Determine the [X, Y] coordinate at the center of the cell enclosing the given text.  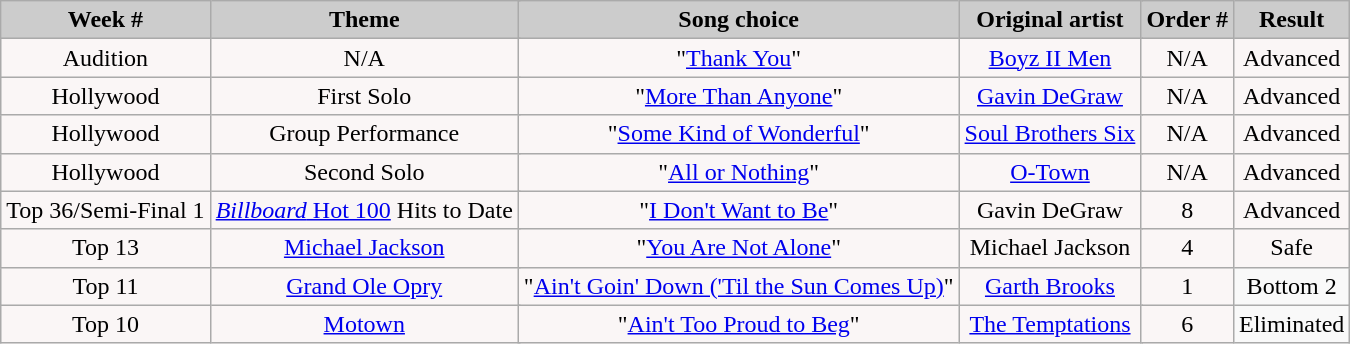
1 [1188, 286]
Original artist [1050, 20]
Audition [106, 58]
Group Performance [364, 134]
Soul Brothers Six [1050, 134]
Top 36/Semi-Final 1 [106, 210]
"You Are Not Alone" [738, 248]
Boyz II Men [1050, 58]
Billboard Hot 100 Hits to Date [364, 210]
First Solo [364, 96]
Top 13 [106, 248]
"Ain't Too Proud to Beg" [738, 324]
Bottom 2 [1291, 286]
Week # [106, 20]
Song choice [738, 20]
Order # [1188, 20]
Top 10 [106, 324]
Motown [364, 324]
4 [1188, 248]
8 [1188, 210]
"Thank You" [738, 58]
6 [1188, 324]
Eliminated [1291, 324]
Grand Ole Opry [364, 286]
"More Than Anyone" [738, 96]
Top 11 [106, 286]
Second Solo [364, 172]
O-Town [1050, 172]
"Some Kind of Wonderful" [738, 134]
Result [1291, 20]
"I Don't Want to Be" [738, 210]
Safe [1291, 248]
Theme [364, 20]
Garth Brooks [1050, 286]
The Temptations [1050, 324]
"Ain't Goin' Down ('Til the Sun Comes Up)" [738, 286]
"All or Nothing" [738, 172]
